Find where the given text appears and provide that cell's center as [X, Y] coordinate. 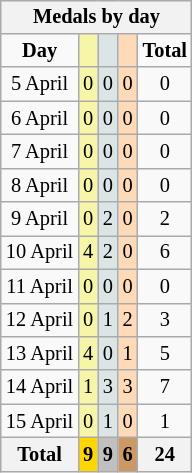
7 April [40, 152]
Medals by day [96, 17]
9 April [40, 219]
12 April [40, 320]
24 [165, 455]
6 April [40, 118]
13 April [40, 354]
7 [165, 387]
5 [165, 354]
10 April [40, 253]
8 April [40, 185]
11 April [40, 286]
5 April [40, 84]
14 April [40, 387]
Day [40, 51]
15 April [40, 421]
